Capture the cell that displays the provided text and extract its (X, Y) central coordinate. 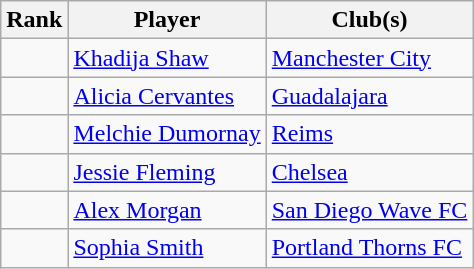
Portland Thorns FC (370, 248)
Club(s) (370, 20)
Manchester City (370, 58)
Melchie Dumornay (167, 134)
San Diego Wave FC (370, 210)
Alicia Cervantes (167, 96)
Chelsea (370, 172)
Player (167, 20)
Jessie Fleming (167, 172)
Khadija Shaw (167, 58)
Rank (34, 20)
Reims (370, 134)
Sophia Smith (167, 248)
Alex Morgan (167, 210)
Guadalajara (370, 96)
